Search for the cell housing the specified text and yield its [x, y] center coordinate. 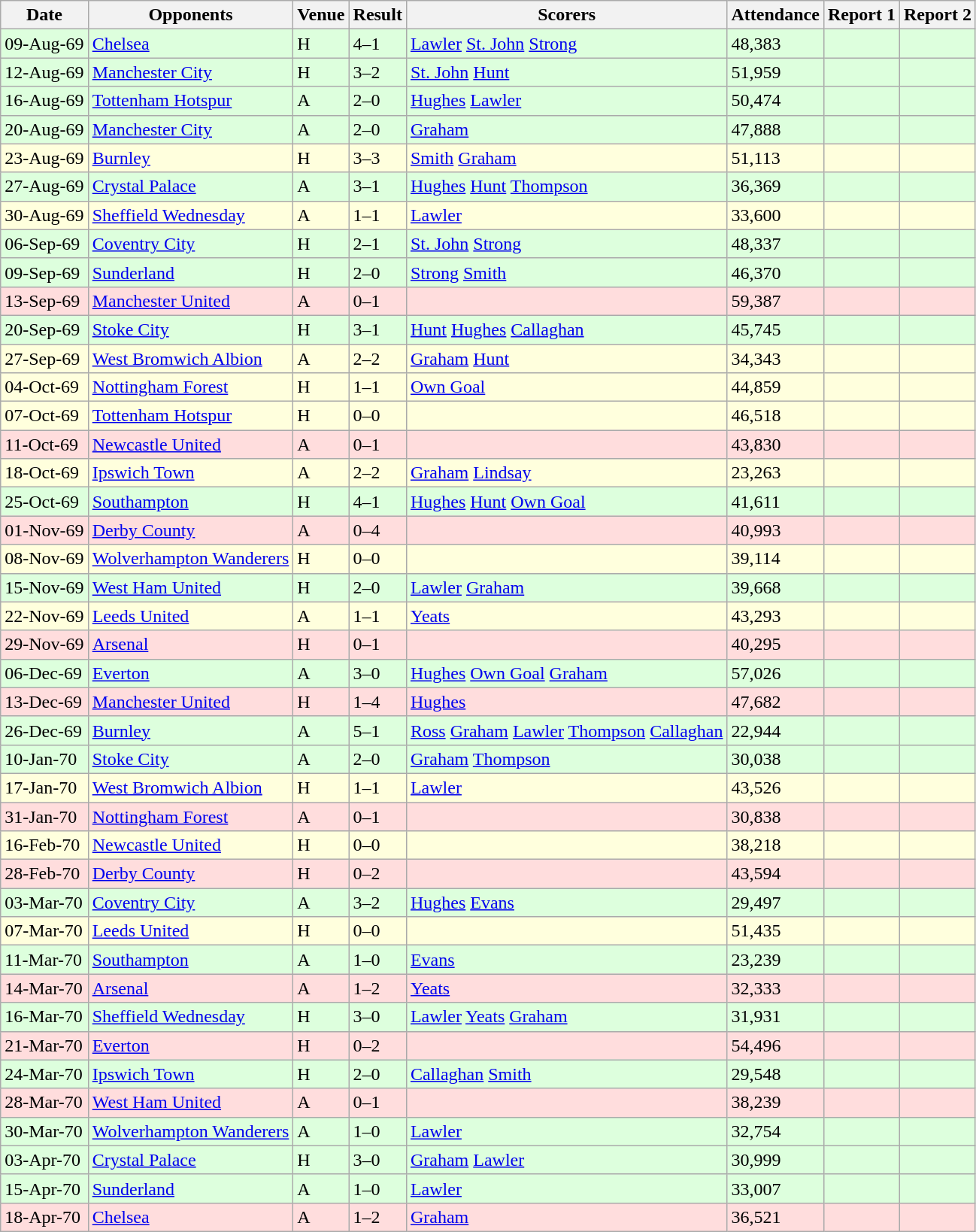
31-Jan-70 [44, 816]
03-Mar-70 [44, 903]
09-Aug-69 [44, 44]
Date [44, 15]
Own Goal [567, 387]
Venue [321, 15]
Hughes [567, 702]
41,611 [775, 502]
54,496 [775, 1045]
48,337 [775, 244]
17-Jan-70 [44, 787]
Callaghan Smith [567, 1074]
29,497 [775, 903]
16-Mar-70 [44, 1017]
Graham Lindsay [567, 473]
Hughes Own Goal Graham [567, 673]
22,944 [775, 730]
32,333 [775, 988]
51,113 [775, 158]
07-Mar-70 [44, 931]
Hunt Hughes Callaghan [567, 329]
10-Jan-70 [44, 759]
23-Aug-69 [44, 158]
43,594 [775, 874]
47,682 [775, 702]
Result [377, 15]
04-Oct-69 [44, 387]
40,295 [775, 645]
46,370 [775, 272]
Evans [567, 960]
29-Nov-69 [44, 645]
14-Mar-70 [44, 988]
3–3 [377, 158]
28-Feb-70 [44, 874]
31,931 [775, 1017]
39,114 [775, 559]
57,026 [775, 673]
33,007 [775, 1188]
15-Nov-69 [44, 587]
Lawler Yeats Graham [567, 1017]
28-Mar-70 [44, 1103]
26-Dec-69 [44, 730]
08-Nov-69 [44, 559]
30-Mar-70 [44, 1131]
Opponents [191, 15]
Scorers [567, 15]
50,474 [775, 101]
Report 1 [862, 15]
30,838 [775, 816]
Ross Graham Lawler Thompson Callaghan [567, 730]
21-Mar-70 [44, 1045]
Graham Thompson [567, 759]
38,239 [775, 1103]
32,754 [775, 1131]
39,668 [775, 587]
09-Sep-69 [44, 272]
51,435 [775, 931]
34,343 [775, 359]
43,293 [775, 616]
27-Aug-69 [44, 187]
24-Mar-70 [44, 1074]
44,859 [775, 387]
01-Nov-69 [44, 530]
2–1 [377, 244]
30,038 [775, 759]
Graham Lawler [567, 1160]
1–4 [377, 702]
59,387 [775, 301]
48,383 [775, 44]
St. John Strong [567, 244]
43,830 [775, 445]
Attendance [775, 15]
03-Apr-70 [44, 1160]
Lawler Graham [567, 587]
07-Oct-69 [44, 416]
23,239 [775, 960]
Hughes Hunt Own Goal [567, 502]
Smith Graham [567, 158]
16-Aug-69 [44, 101]
11-Mar-70 [44, 960]
27-Sep-69 [44, 359]
33,600 [775, 215]
30-Aug-69 [44, 215]
Hughes Evans [567, 903]
43,526 [775, 787]
29,548 [775, 1074]
5–1 [377, 730]
12-Aug-69 [44, 72]
30,999 [775, 1160]
38,218 [775, 845]
18-Apr-70 [44, 1217]
Strong Smith [567, 272]
16-Feb-70 [44, 845]
13-Dec-69 [44, 702]
20-Sep-69 [44, 329]
23,263 [775, 473]
46,518 [775, 416]
45,745 [775, 329]
11-Oct-69 [44, 445]
51,959 [775, 72]
Hughes Hunt Thompson [567, 187]
Lawler St. John Strong [567, 44]
Hughes Lawler [567, 101]
18-Oct-69 [44, 473]
15-Apr-70 [44, 1188]
40,993 [775, 530]
0–4 [377, 530]
Report 2 [937, 15]
St. John Hunt [567, 72]
06-Sep-69 [44, 244]
20-Aug-69 [44, 129]
13-Sep-69 [44, 301]
47,888 [775, 129]
25-Oct-69 [44, 502]
22-Nov-69 [44, 616]
36,521 [775, 1217]
36,369 [775, 187]
Graham Hunt [567, 359]
06-Dec-69 [44, 673]
